Provide the [x, y] coordinate of the cell's center where the given text is located.  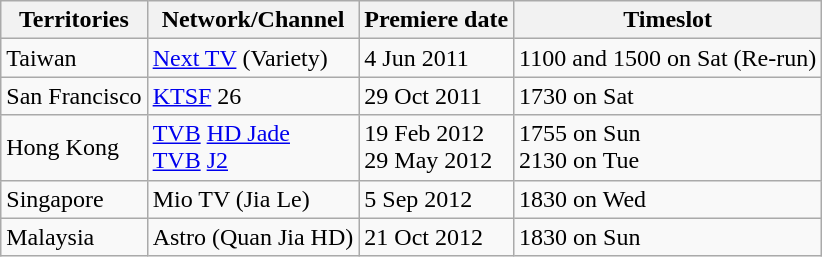
Premiere date [436, 20]
Singapore [74, 199]
Next TV (Variety) [253, 58]
1755 on Sun2130 on Tue [668, 148]
1100 and 1500 on Sat (Re-run) [668, 58]
TVB HD JadeTVB J2 [253, 148]
Taiwan [74, 58]
29 Oct 2011 [436, 96]
1730 on Sat [668, 96]
Territories [74, 20]
4 Jun 2011 [436, 58]
21 Oct 2012 [436, 237]
San Francisco [74, 96]
Hong Kong [74, 148]
5 Sep 2012 [436, 199]
1830 on Wed [668, 199]
Mio TV (Jia Le) [253, 199]
Network/Channel [253, 20]
19 Feb 201229 May 2012 [436, 148]
1830 on Sun [668, 237]
KTSF 26 [253, 96]
Malaysia [74, 237]
Timeslot [668, 20]
Astro (Quan Jia HD) [253, 237]
